Capture the cell that displays the provided text and extract its (X, Y) central coordinate. 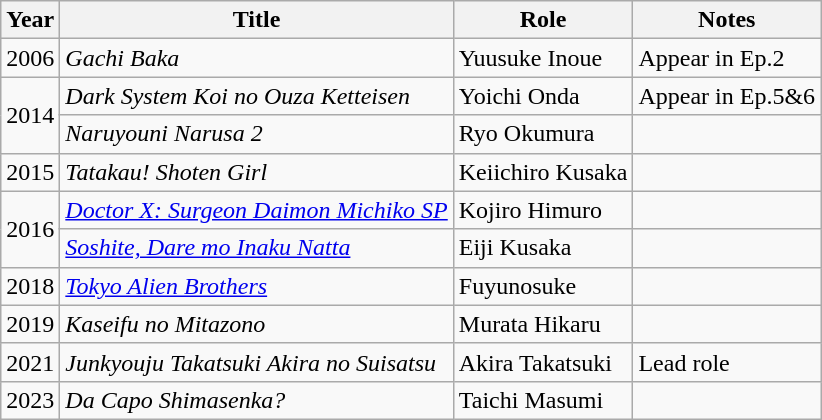
Lead role (727, 362)
Appear in Ep.2 (727, 58)
2019 (30, 324)
2018 (30, 286)
Appear in Ep.5&6 (727, 96)
Keiichiro Kusaka (543, 172)
2016 (30, 229)
Title (256, 20)
2023 (30, 400)
Eiji Kusaka (543, 248)
Akira Takatsuki (543, 362)
Tokyo Alien Brothers (256, 286)
Ryo Okumura (543, 134)
Yoichi Onda (543, 96)
Junkyouju Takatsuki Akira no Suisatsu (256, 362)
2014 (30, 115)
Kojiro Himuro (543, 210)
Naruyouni Narusa 2 (256, 134)
Kaseifu no Mitazono (256, 324)
2015 (30, 172)
Taichi Masumi (543, 400)
2021 (30, 362)
Tatakau! Shoten Girl (256, 172)
Fuyunosuke (543, 286)
Role (543, 20)
Doctor X: Surgeon Daimon Michiko SP (256, 210)
Notes (727, 20)
Soshite, Dare mo Inaku Natta (256, 248)
Murata Hikaru (543, 324)
Yuusuke Inoue (543, 58)
Year (30, 20)
2006 (30, 58)
Dark System Koi no Ouza Ketteisen (256, 96)
Da Capo Shimasenka? (256, 400)
Gachi Baka (256, 58)
